Return the (X, Y) coordinate for the center point of the cell that contains the specified text.  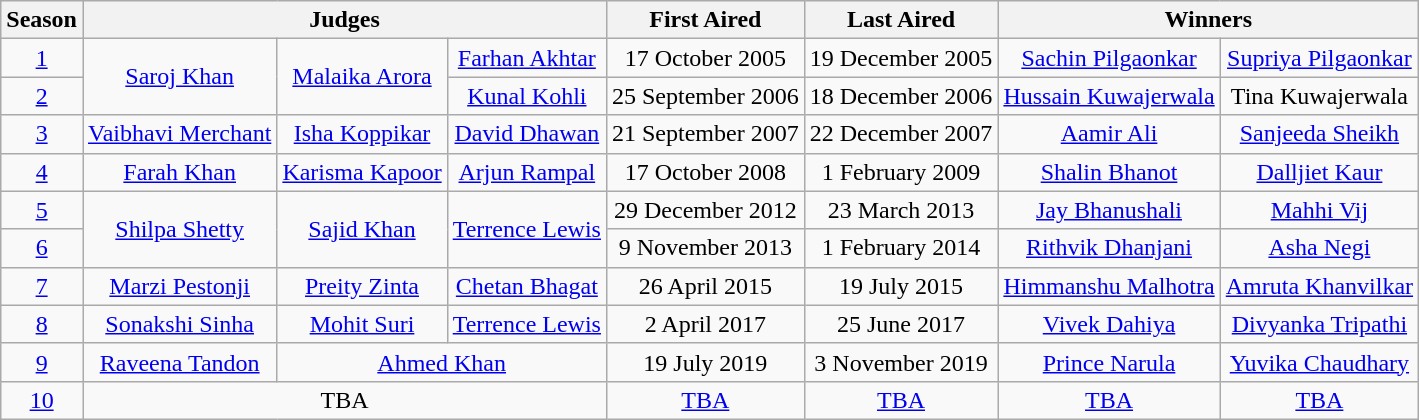
Supriya Pilgaonkar (1319, 58)
Last Aired (901, 20)
23 March 2013 (901, 210)
Rithvik Dhanjani (1109, 248)
Saroj Khan (179, 77)
3 November 2019 (901, 362)
Dalljiet Kaur (1319, 172)
18 December 2006 (901, 96)
Sanjeeda Sheikh (1319, 134)
Chetan Bhagat (526, 286)
Himmanshu Malhotra (1109, 286)
3 (42, 134)
1 February 2009 (901, 172)
9 (42, 362)
First Aired (705, 20)
Kunal Kohli (526, 96)
Preity Zinta (362, 286)
22 December 2007 (901, 134)
9 November 2013 (705, 248)
2 April 2017 (705, 324)
26 April 2015 (705, 286)
David Dhawan (526, 134)
Vivek Dahiya (1109, 324)
Yuvika Chaudhary (1319, 362)
Sonakshi Sinha (179, 324)
Ahmed Khan (442, 362)
1 (42, 58)
Raveena Tandon (179, 362)
19 December 2005 (901, 58)
17 October 2008 (705, 172)
19 July 2019 (705, 362)
Shilpa Shetty (179, 229)
19 July 2015 (901, 286)
Karisma Kapoor (362, 172)
Prince Narula (1109, 362)
10 (42, 400)
Malaika Arora (362, 77)
Mahhi Vij (1319, 210)
2 (42, 96)
Mohit Suri (362, 324)
Farah Khan (179, 172)
Amruta Khanvilkar (1319, 286)
1 February 2014 (901, 248)
21 September 2007 (705, 134)
Hussain Kuwajerwala (1109, 96)
Vaibhavi Merchant (179, 134)
25 June 2017 (901, 324)
Sachin Pilgaonkar (1109, 58)
Marzi Pestonji (179, 286)
Isha Koppikar (362, 134)
4 (42, 172)
Divyanka Tripathi (1319, 324)
5 (42, 210)
8 (42, 324)
Season (42, 20)
Farhan Akhtar (526, 58)
Sajid Khan (362, 229)
Asha Negi (1319, 248)
25 September 2006 (705, 96)
29 December 2012 (705, 210)
7 (42, 286)
Judges (344, 20)
Arjun Rampal (526, 172)
17 October 2005 (705, 58)
Tina Kuwajerwala (1319, 96)
6 (42, 248)
Shalin Bhanot (1109, 172)
Aamir Ali (1109, 134)
Jay Bhanushali (1109, 210)
Winners (1208, 20)
